Pinpoint the cell where the given text exists, returning its (x, y) midpoint coordinate. 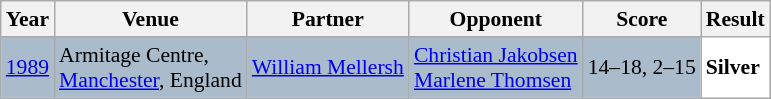
Silver (736, 68)
Venue (150, 19)
Partner (328, 19)
Year (28, 19)
Score (642, 19)
Christian Jakobsen Marlene Thomsen (496, 68)
Opponent (496, 19)
William Mellersh (328, 68)
1989 (28, 68)
Result (736, 19)
Armitage Centre,Manchester, England (150, 68)
14–18, 2–15 (642, 68)
